Locate the cell with the specified text and output its (X, Y) center coordinate. 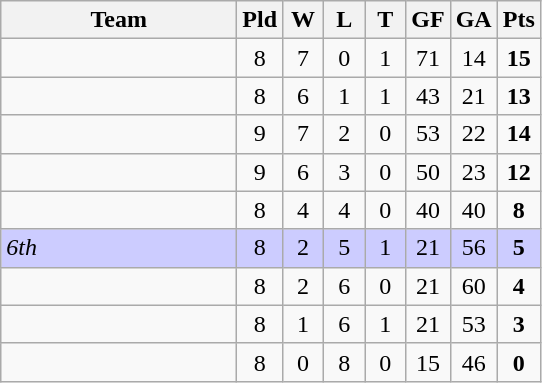
L (344, 20)
13 (518, 96)
22 (474, 134)
46 (474, 362)
Pts (518, 20)
43 (428, 96)
GF (428, 20)
50 (428, 172)
23 (474, 172)
6th (119, 248)
Team (119, 20)
GA (474, 20)
W (304, 20)
12 (518, 172)
60 (474, 286)
Pld (260, 20)
71 (428, 58)
T (386, 20)
56 (474, 248)
